Return (X, Y) of the center of cell containing provided text 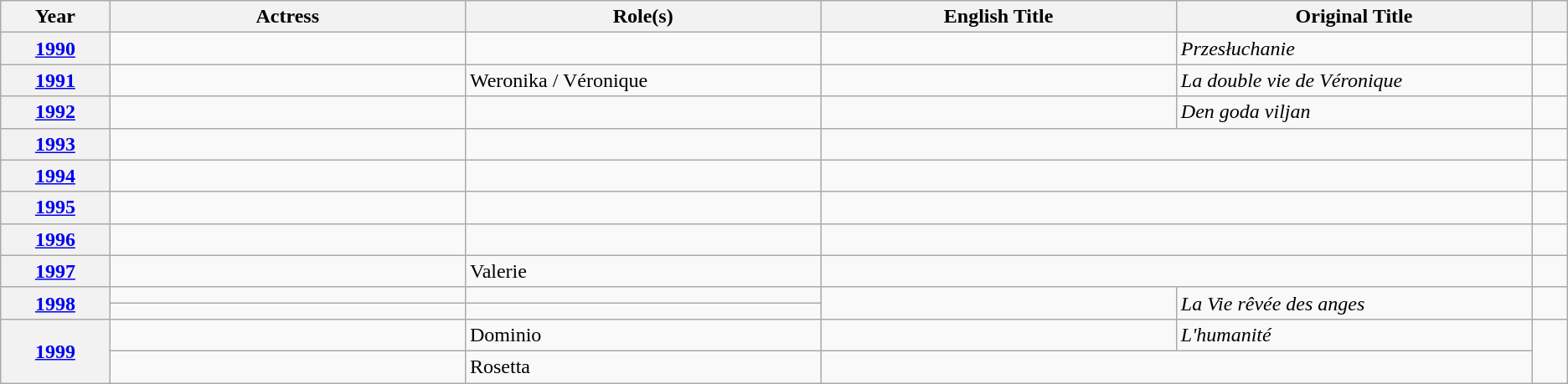
Den goda viljan (1354, 112)
Weronika / Véronique (642, 80)
La double vie de Véronique (1354, 80)
1993 (55, 144)
1994 (55, 176)
Rosetta (642, 366)
Przesłuchanie (1354, 49)
1998 (55, 303)
La Vie rêvée des anges (1354, 303)
1995 (55, 207)
Valerie (642, 271)
1990 (55, 49)
Original Title (1354, 17)
Role(s) (642, 17)
English Title (998, 17)
L'humanité (1354, 335)
1996 (55, 239)
1991 (55, 80)
Year (55, 17)
Actress (287, 17)
1997 (55, 271)
1999 (55, 351)
Dominio (642, 335)
1992 (55, 112)
